Find where the given text appears and provide that cell's center as [X, Y] coordinate. 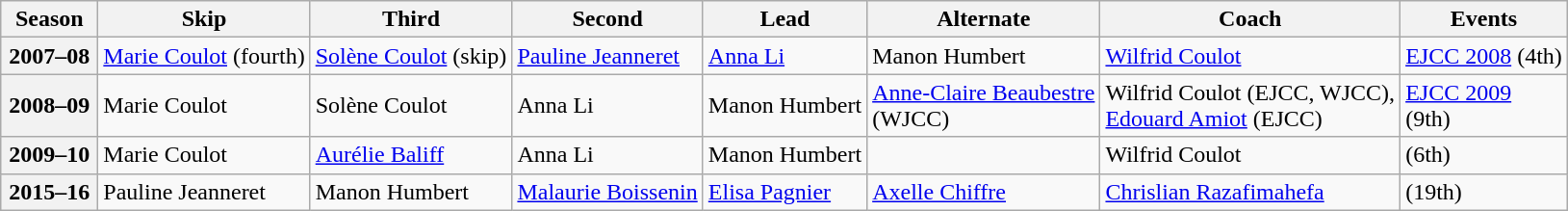
2009–10 [50, 155]
Axelle Chiffre [984, 192]
Elisa Pagnier [784, 192]
Season [50, 19]
Alternate [984, 19]
(6th) [1484, 155]
Second [607, 19]
EJCC 2008 (4th) [1484, 56]
EJCC 2009 (9th) [1484, 106]
Solène Coulot (skip) [411, 56]
Third [411, 19]
2007–08 [50, 56]
Skip [204, 19]
Solène Coulot [411, 106]
Wilfrid Coulot (EJCC, WJCC),Edouard Amiot (EJCC) [1250, 106]
2008–09 [50, 106]
Events [1484, 19]
Coach [1250, 19]
Malaurie Boissenin [607, 192]
(19th) [1484, 192]
2015–16 [50, 192]
Lead [784, 19]
Anne-Claire Beaubestre(WJCC) [984, 106]
Chrislian Razafimahefa [1250, 192]
Marie Coulot (fourth) [204, 56]
Aurélie Baliff [411, 155]
